Locate the cell with the specified text and output its (x, y) center coordinate. 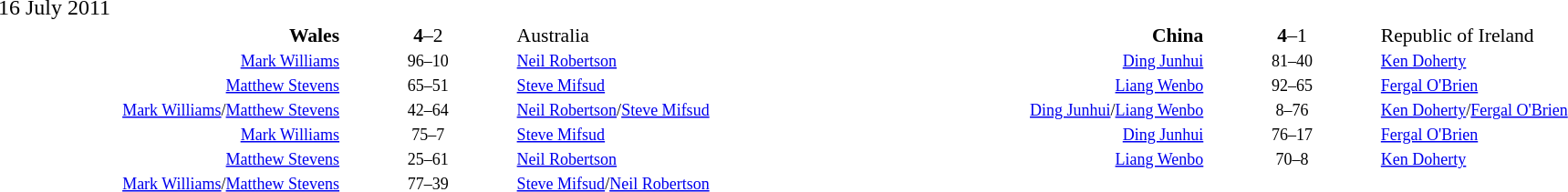
65–51 (429, 86)
25–61 (429, 159)
4–1 (1292, 35)
Neil Robertson/Steve Mifsud (688, 110)
76–17 (1292, 136)
92–65 (1292, 86)
81–40 (1292, 61)
70–8 (1292, 159)
42–64 (429, 110)
75–7 (429, 136)
96–10 (429, 61)
China (1033, 35)
Australia (688, 35)
8–76 (1292, 110)
4–2 (429, 35)
Ding Junhui/Liang Wenbo (1033, 110)
